Extract the [x, y] coordinate from the center of the cell holding the provided text.  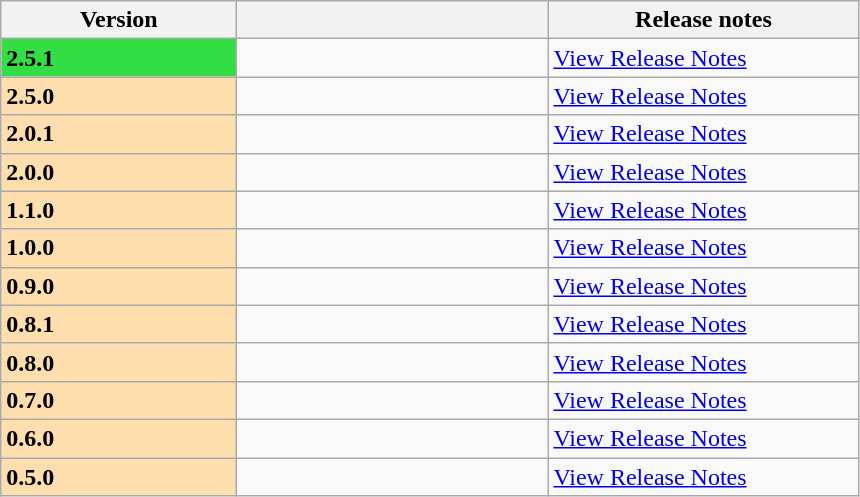
2.0.1 [119, 134]
0.8.0 [119, 362]
0.6.0 [119, 438]
2.5.0 [119, 96]
0.9.0 [119, 286]
2.5.1 [119, 58]
Release notes [704, 20]
1.1.0 [119, 210]
Version [119, 20]
0.7.0 [119, 400]
1.0.0 [119, 248]
0.5.0 [119, 477]
2.0.0 [119, 172]
0.8.1 [119, 324]
